Return [x, y] of the center of cell containing provided text 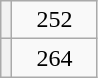
252 [55, 20]
264 [55, 58]
